Identify which cell holds the provided text, then report its [X, Y] central coordinate. 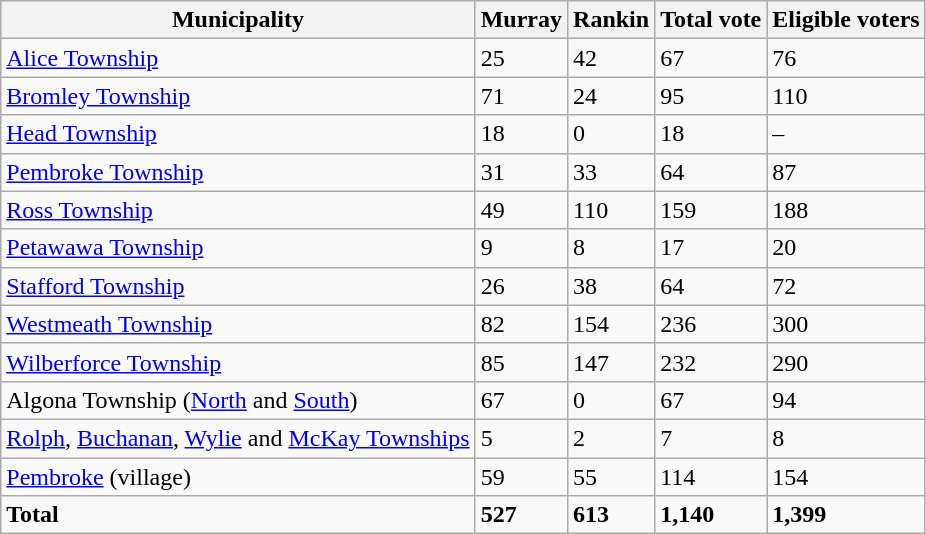
38 [612, 286]
1,140 [711, 515]
49 [521, 210]
85 [521, 362]
9 [521, 248]
Wilberforce Township [238, 362]
290 [846, 362]
94 [846, 400]
95 [711, 96]
Algona Township (North and South) [238, 400]
59 [521, 477]
300 [846, 324]
232 [711, 362]
Rolph, Buchanan, Wylie and McKay Townships [238, 438]
17 [711, 248]
82 [521, 324]
Total vote [711, 20]
24 [612, 96]
Rankin [612, 20]
Alice Township [238, 58]
114 [711, 477]
Pembroke (village) [238, 477]
7 [711, 438]
55 [612, 477]
25 [521, 58]
76 [846, 58]
– [846, 134]
20 [846, 248]
31 [521, 172]
Ross Township [238, 210]
Eligible voters [846, 20]
236 [711, 324]
613 [612, 515]
42 [612, 58]
5 [521, 438]
Stafford Township [238, 286]
Murray [521, 20]
Total [238, 515]
Head Township [238, 134]
Bromley Township [238, 96]
Petawawa Township [238, 248]
Pembroke Township [238, 172]
33 [612, 172]
527 [521, 515]
2 [612, 438]
Municipality [238, 20]
72 [846, 286]
188 [846, 210]
159 [711, 210]
26 [521, 286]
Westmeath Township [238, 324]
87 [846, 172]
147 [612, 362]
71 [521, 96]
1,399 [846, 515]
